Search for the cell housing the specified text and yield its (X, Y) center coordinate. 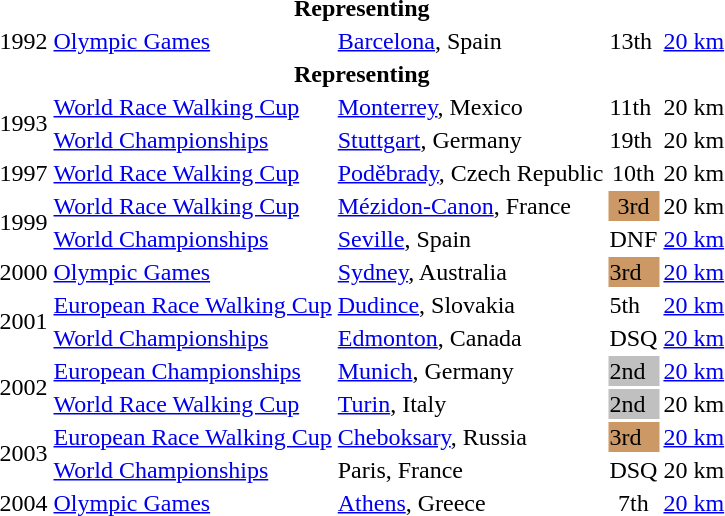
Barcelona, Spain (470, 41)
Dudince, Slovakia (470, 305)
Monterrey, Mexico (470, 107)
19th (634, 140)
DNF (634, 239)
Munich, Germany (470, 371)
Stuttgart, Germany (470, 140)
Paris, France (470, 470)
11th (634, 107)
Seville, Spain (470, 239)
Sydney, Australia (470, 272)
Edmonton, Canada (470, 338)
Poděbrady, Czech Republic (470, 173)
Cheboksary, Russia (470, 437)
European Championships (192, 371)
13th (634, 41)
10th (634, 173)
Turin, Italy (470, 404)
5th (634, 305)
Mézidon-Canon, France (470, 206)
